Find where the given text appears and provide that cell's center as (x, y) coordinate. 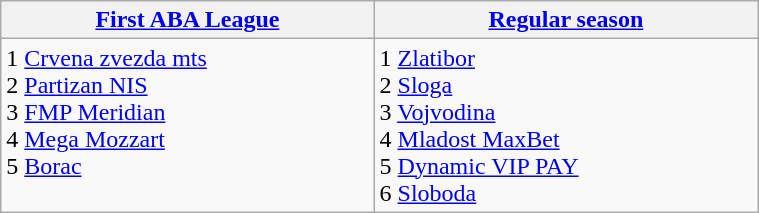
Regular season (566, 20)
1 Crvena zvezda mts2 Partizan NIS 3 FMP Meridian4 Mega Mozzart5 Borac (188, 126)
1 Zlatibor2 Sloga3 Vojvodina4 Mladost MaxBet 5 Dynamic VIP PAY 6 Sloboda (566, 126)
First ABA League (188, 20)
